Identify which cell holds the provided text, then report its (X, Y) central coordinate. 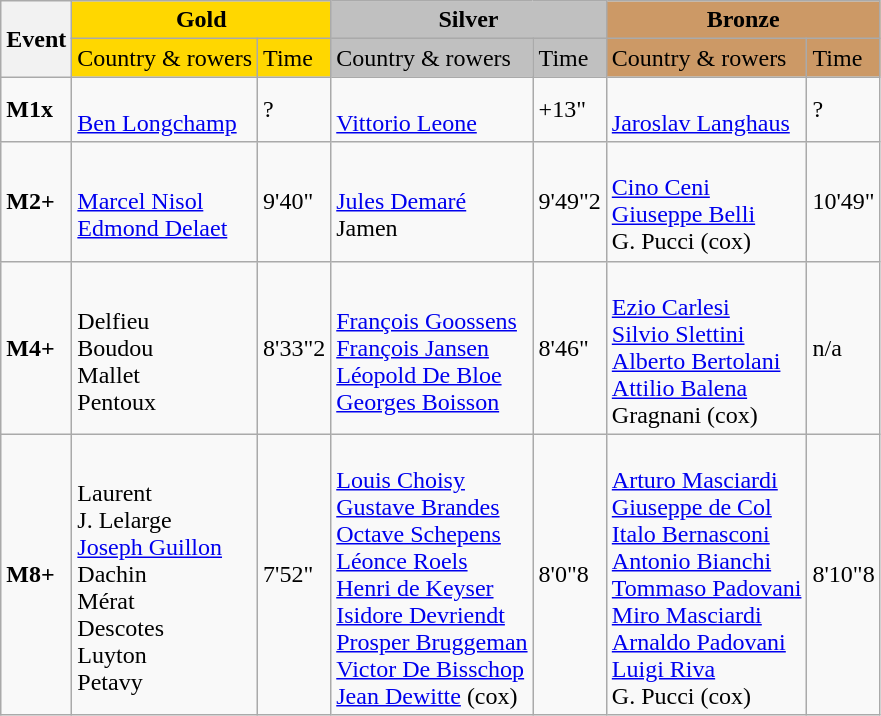
Event (36, 39)
7'52" (294, 574)
M2+ (36, 202)
François Goossens François Jansen Léopold De Bloe Georges Boisson (432, 348)
Vittorio Leone (432, 110)
8'10"8 (844, 574)
Laurent J. Lelarge Joseph Guillon Dachin Mérat Descotes Luyton Petavy (165, 574)
Delfieu Boudou Mallet Pentoux (165, 348)
+13" (570, 110)
Gold (202, 20)
8'0"8 (570, 574)
9'49"2 (570, 202)
10'49" (844, 202)
Marcel Nisol Edmond Delaet (165, 202)
M4+ (36, 348)
Jules Demaré Jamen (432, 202)
8'33"2 (294, 348)
Louis Choisy Gustave Brandes Octave Schepens Léonce Roels Henri de Keyser Isidore Devriendt Prosper Bruggeman Victor De Bisschop Jean Dewitte (cox) (432, 574)
M1x (36, 110)
Silver (469, 20)
Ben Longchamp (165, 110)
M8+ (36, 574)
Ezio Carlesi Silvio Slettini Alberto Bertolani Attilio Balena Gragnani (cox) (706, 348)
Bronze (743, 20)
Jaroslav Langhaus (706, 110)
9'40" (294, 202)
8'46" (570, 348)
Arturo Masciardi Giuseppe de Col Italo Bernasconi Antonio Bianchi Tommaso Padovani Miro Masciardi Arnaldo Padovani Luigi Riva G. Pucci (cox) (706, 574)
Cino Ceni Giuseppe Belli G. Pucci (cox) (706, 202)
n/a (844, 348)
